Search for the cell housing the specified text and yield its (x, y) center coordinate. 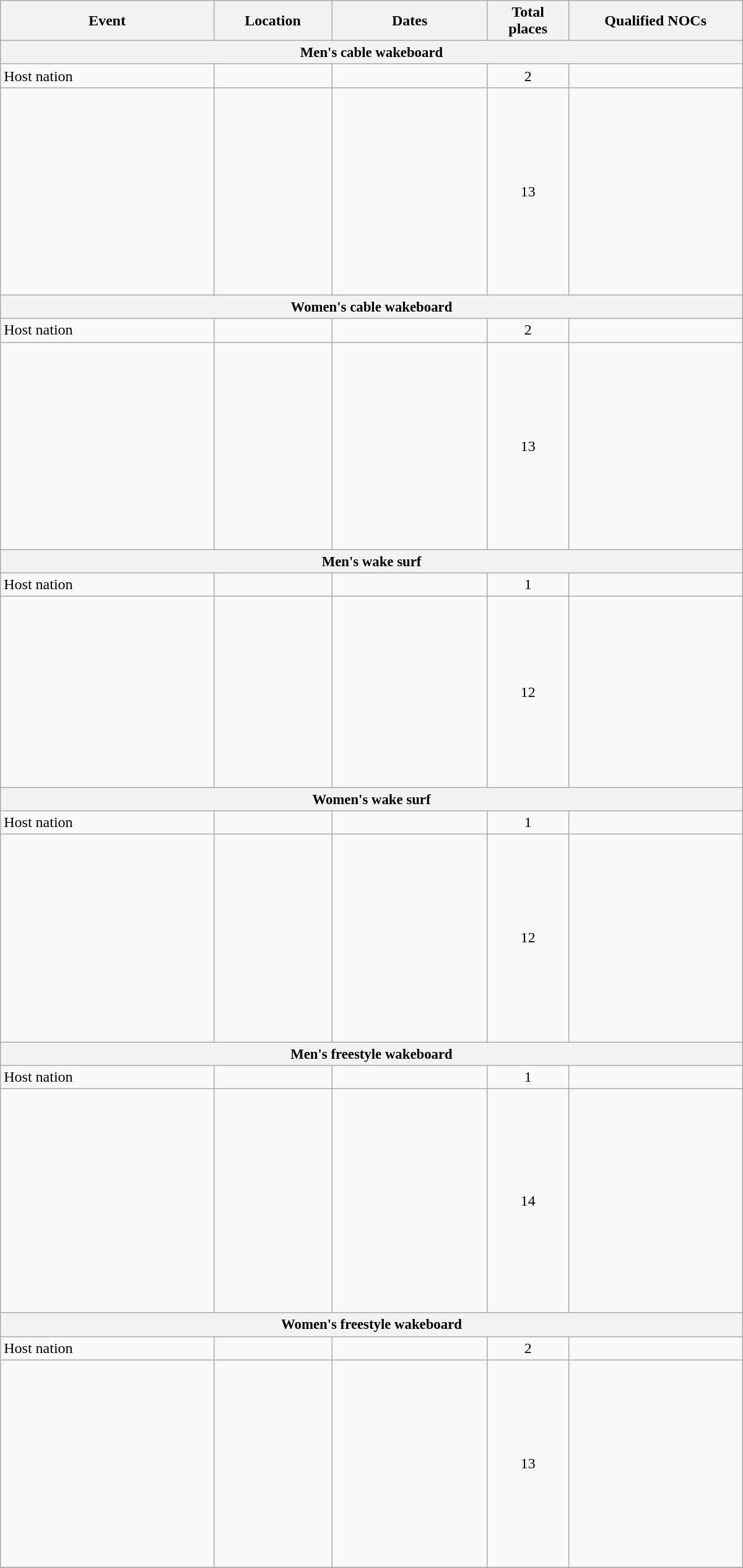
Men's freestyle wakeboard (371, 1054)
Event (107, 21)
Men's cable wakeboard (371, 53)
Total places (528, 21)
Location (272, 21)
Women's cable wakeboard (371, 307)
Qualified NOCs (655, 21)
Dates (410, 21)
Men's wake surf (371, 561)
Women's freestyle wakeboard (371, 1325)
Women's wake surf (371, 799)
14 (528, 1201)
